Return [X, Y] of the center of cell containing provided text 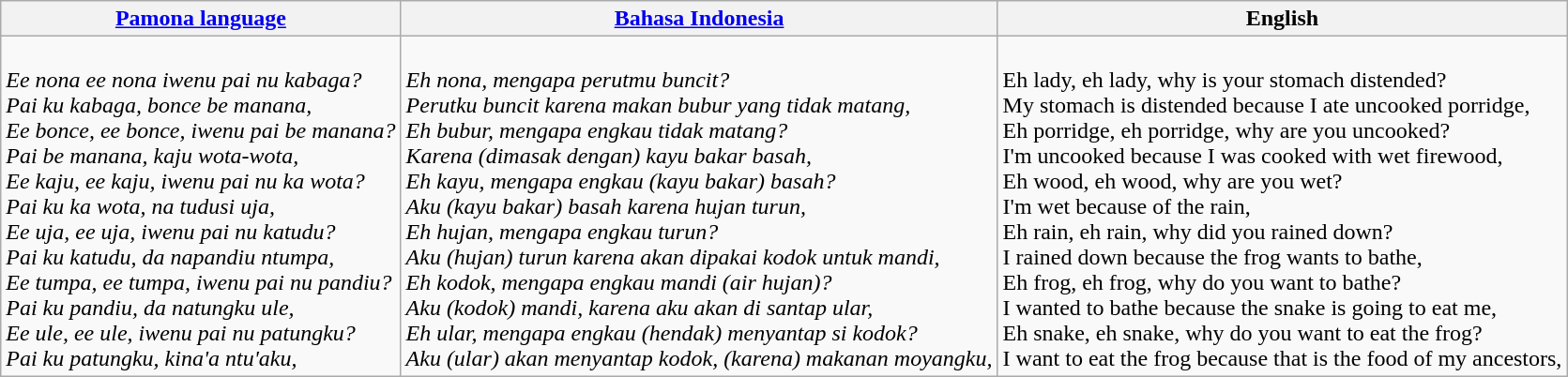
Bahasa Indonesia [699, 19]
English [1282, 19]
Pamona language [201, 19]
